For the text-containing cell, return its midpoint in [X, Y] coordinate format. 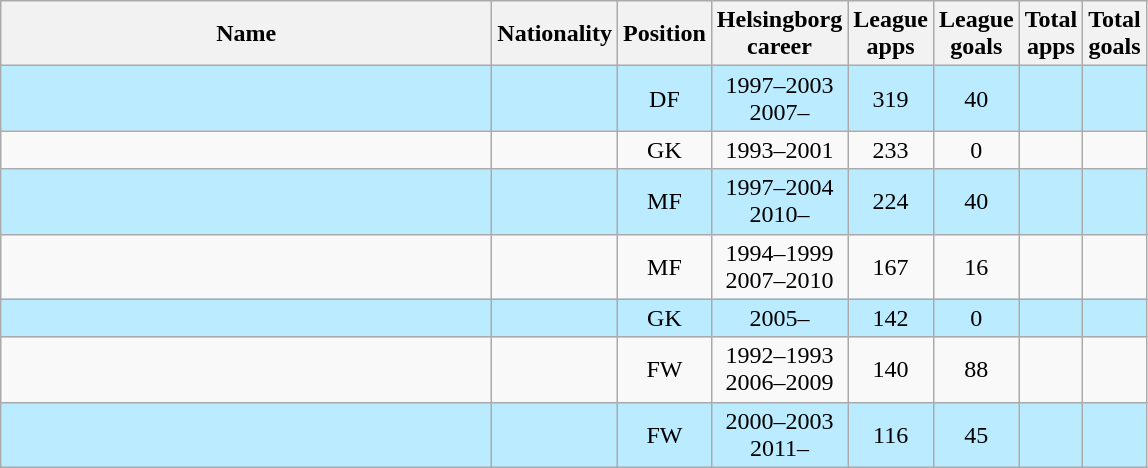
116 [891, 434]
Leaguegoals [976, 34]
224 [891, 202]
2000–20032011– [779, 434]
Name [246, 34]
Totalgoals [1115, 34]
1992–19932006–2009 [779, 370]
233 [891, 150]
16 [976, 266]
1993–2001 [779, 150]
1994–19992007–2010 [779, 266]
2005– [779, 318]
142 [891, 318]
140 [891, 370]
Helsingborgcareer [779, 34]
45 [976, 434]
Position [665, 34]
88 [976, 370]
1997–20032007– [779, 98]
319 [891, 98]
1997–20042010– [779, 202]
Leagueapps [891, 34]
167 [891, 266]
Totalapps [1051, 34]
Nationality [555, 34]
DF [665, 98]
